Return (X, Y) of the center of cell containing provided text 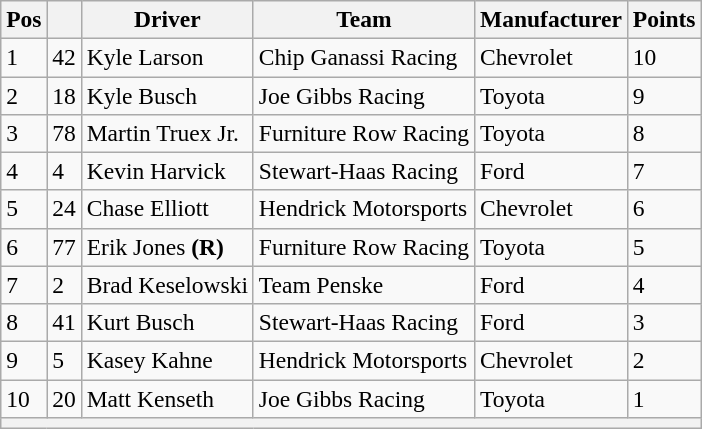
Chip Ganassi Racing (364, 57)
Kyle Larson (167, 57)
Team (364, 19)
42 (64, 57)
Points (664, 19)
Kevin Harvick (167, 171)
Brad Keselowski (167, 285)
Driver (167, 19)
41 (64, 322)
Team Penske (364, 285)
Matt Kenseth (167, 398)
Erik Jones (R) (167, 247)
Pos (24, 19)
Manufacturer (552, 19)
Kyle Busch (167, 95)
77 (64, 247)
Chase Elliott (167, 209)
Kasey Kahne (167, 360)
20 (64, 398)
18 (64, 95)
Kurt Busch (167, 322)
Martin Truex Jr. (167, 133)
78 (64, 133)
24 (64, 209)
